Return (X, Y) of the center of cell containing provided text 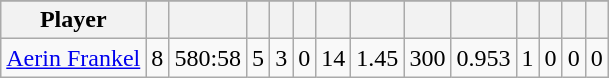
8 (158, 58)
Aerin Frankel (74, 58)
1.45 (378, 58)
5 (258, 58)
0.953 (484, 58)
300 (428, 58)
3 (282, 58)
1 (528, 58)
14 (334, 58)
580:58 (208, 58)
Player (74, 20)
